Detect which cell encompasses the target text, then output its (x, y) center coordinate. 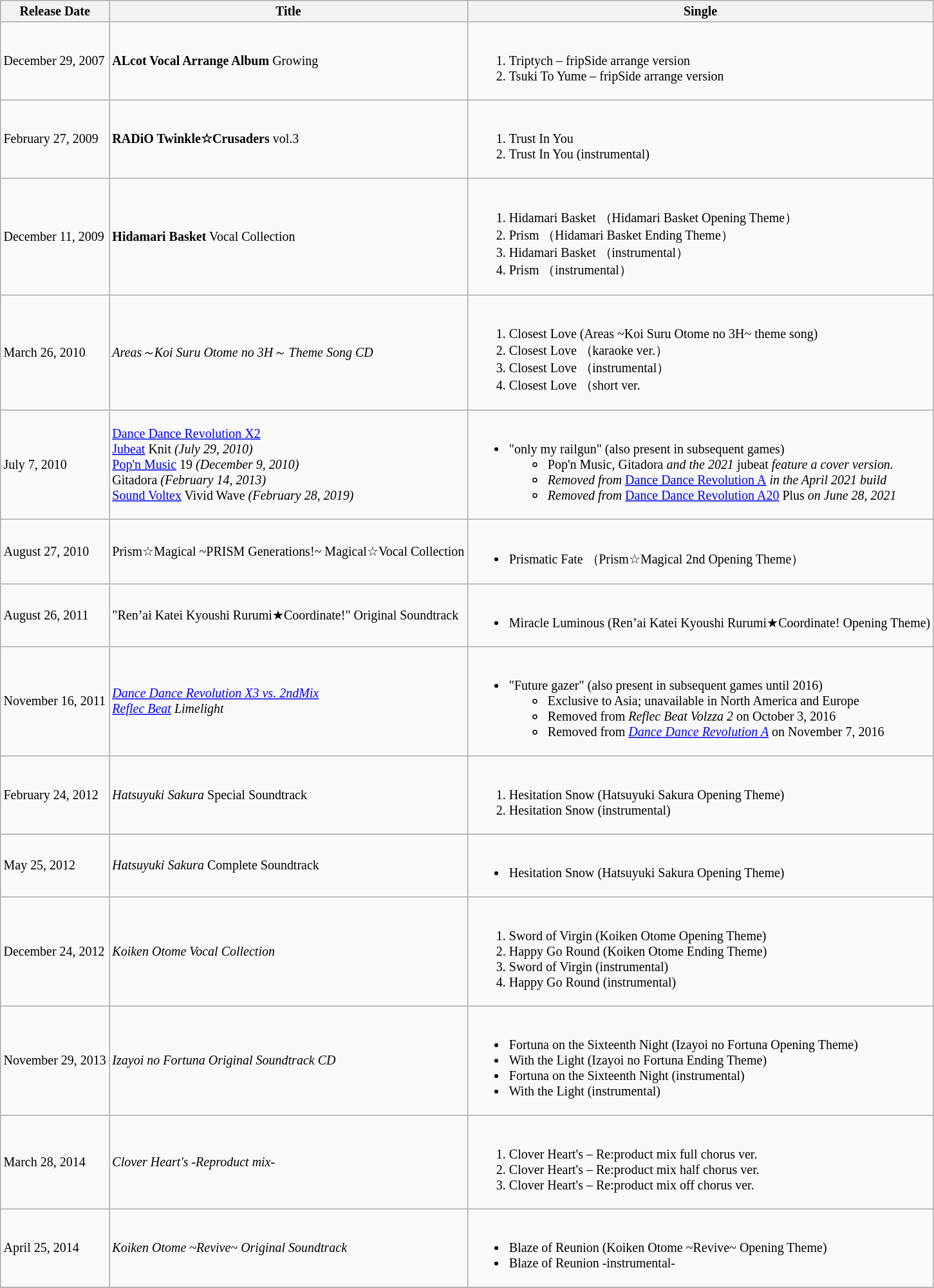
Dance Dance Revolution X3 vs. 2ndMixReflec Beat Limelight (288, 702)
Triptych – fripSide arrange versionTsuki To Yume – fripSide arrange version (700, 62)
Clover Heart's – Re:product mix full chorus ver.Clover Heart's – Re:product mix half chorus ver.Clover Heart's – Re:product mix off chorus ver. (700, 1162)
"Ren’ai Katei Kyoushi Rurumi★Coordinate!" Original Soundtrack (288, 616)
December 11, 2009 (55, 237)
Trust In YouTrust In You (instrumental) (700, 139)
November 16, 2011 (55, 702)
Areas～Koi Suru Otome no 3H～ Theme Song CD (288, 353)
Hesitation Snow (Hatsuyuki Sakura Opening Theme)Hesitation Snow (instrumental) (700, 795)
Sword of Virgin (Koiken Otome Opening Theme)Happy Go Round (Koiken Otome Ending Theme)Sword of Virgin (instrumental)Happy Go Round (instrumental) (700, 952)
Single (700, 12)
Hidamari Basket Vocal Collection (288, 237)
Koiken Otome Vocal Collection (288, 952)
RADiO Twinkle☆Crusaders vol.3 (288, 139)
Title (288, 12)
Prismatic Fate （Prism☆Magical 2nd Opening Theme） (700, 552)
Release Date (55, 12)
February 24, 2012 (55, 795)
August 26, 2011 (55, 616)
Closest Love (Areas ~Koi Suru Otome no 3H~ theme song)Closest Love （karaoke ver.）Closest Love （instrumental）Closest Love （short ver. (700, 353)
May 25, 2012 (55, 866)
Koiken Otome ~Revive~ Original Soundtrack (288, 1248)
Hidamari Basket （Hidamari Basket Opening Theme）Prism （Hidamari Basket Ending Theme）Hidamari Basket （instrumental）Prism （instrumental） (700, 237)
Hatsuyuki Sakura Complete Soundtrack (288, 866)
December 24, 2012 (55, 952)
April 25, 2014 (55, 1248)
Clover Heart's -Reproduct mix- (288, 1162)
November 29, 2013 (55, 1061)
Prism☆Magical ~PRISM Generations!~ Magical☆Vocal Collection (288, 552)
Blaze of Reunion (Koiken Otome ~Revive~ Opening Theme)Blaze of Reunion -instrumental- (700, 1248)
March 26, 2010 (55, 353)
March 28, 2014 (55, 1162)
August 27, 2010 (55, 552)
ALcot Vocal Arrange Album Growing (288, 62)
December 29, 2007 (55, 62)
February 27, 2009 (55, 139)
Hesitation Snow (Hatsuyuki Sakura Opening Theme) (700, 866)
July 7, 2010 (55, 465)
Hatsuyuki Sakura Special Soundtrack (288, 795)
Izayoi no Fortuna Original Soundtrack CD (288, 1061)
Miracle Luminous (Ren’ai Katei Kyoushi Rurumi★Coordinate! Opening Theme) (700, 616)
